Return the [x, y] coordinate for the center point of the cell that contains the specified text.  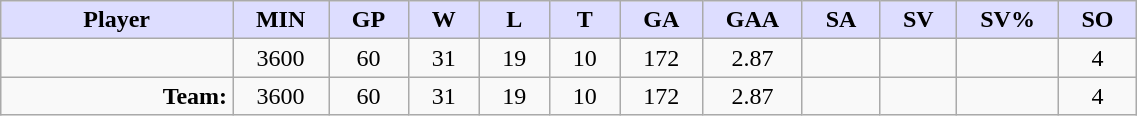
Player [117, 20]
GAA [753, 20]
MIN [281, 20]
SV [918, 20]
GP [369, 20]
W [444, 20]
SO [1098, 20]
Team: [117, 96]
GA [662, 20]
SA [840, 20]
SV% [1008, 20]
T [584, 20]
L [514, 20]
